Output the [X, Y] coordinate of the center of the cell containing the given text.  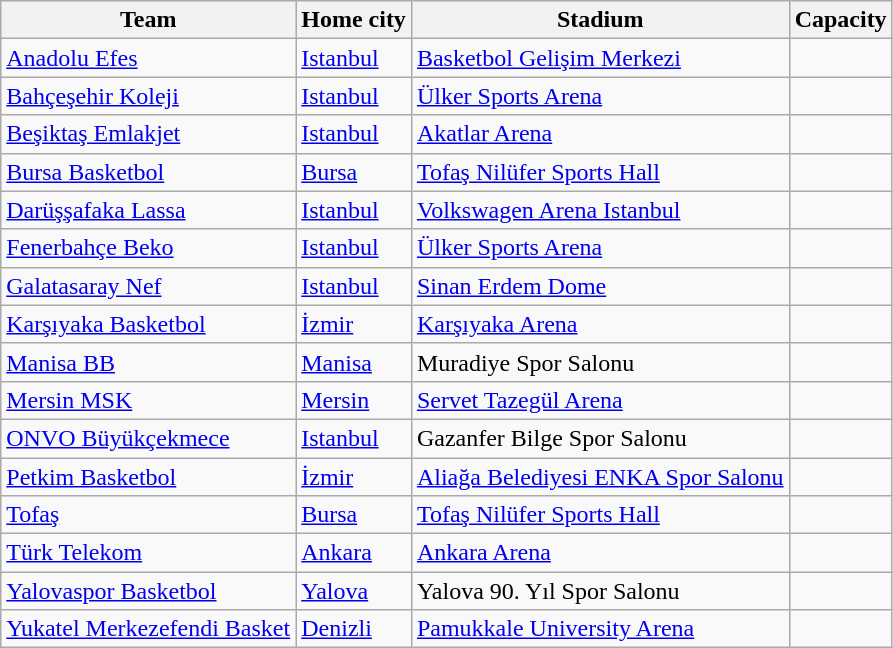
ONVO Büyükçekmece [148, 438]
Stadium [600, 20]
Basketbol Gelişim Merkezi [600, 58]
Beşiktaş Emlakjet [148, 134]
Sinan Erdem Dome [600, 286]
Yalova 90. Yıl Spor Salonu [600, 591]
Manisa [354, 362]
Home city [354, 20]
Tofaş [148, 515]
Bahçeşehir Koleji [148, 96]
Petkim Basketbol [148, 477]
Aliağa Belediyesi ENKA Spor Salonu [600, 477]
Capacity [840, 20]
Muradiye Spor Salonu [600, 362]
Akatlar Arena [600, 134]
Karşıyaka Basketbol [148, 324]
Mersin [354, 400]
Team [148, 20]
Ankara [354, 553]
Pamukkale University Arena [600, 629]
Gazanfer Bilge Spor Salonu [600, 438]
Yalovaspor Basketbol [148, 591]
Fenerbahçe Beko [148, 248]
Manisa BB [148, 362]
Servet Tazegül Arena [600, 400]
Darüşşafaka Lassa [148, 210]
Mersin MSK [148, 400]
Anadolu Efes [148, 58]
Volkswagen Arena Istanbul [600, 210]
Denizli [354, 629]
Karşıyaka Arena [600, 324]
Ankara Arena [600, 553]
Yukatel Merkezefendi Basket [148, 629]
Galatasaray Nef [148, 286]
Yalova [354, 591]
Bursa Basketbol [148, 172]
Türk Telekom [148, 553]
